Provide the (X, Y) coordinate of the cell's center where the given text is located.  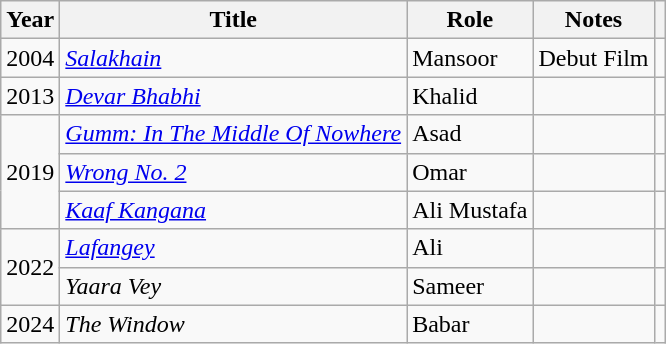
Ali Mustafa (470, 210)
Gumm: In The Middle Of Nowhere (234, 134)
2004 (30, 58)
Ali (470, 248)
Asad (470, 134)
Role (470, 20)
Khalid (470, 96)
Mansoor (470, 58)
Omar (470, 172)
2019 (30, 172)
Notes (594, 20)
2024 (30, 324)
Yaara Vey (234, 286)
Sameer (470, 286)
Debut Film (594, 58)
Kaaf Kangana (234, 210)
Year (30, 20)
2022 (30, 267)
2013 (30, 96)
Title (234, 20)
Devar Bhabhi (234, 96)
Wrong No. 2 (234, 172)
Lafangey (234, 248)
Babar (470, 324)
Salakhain (234, 58)
The Window (234, 324)
